Provide the (X, Y) coordinate of the cell's center where the given text is located.  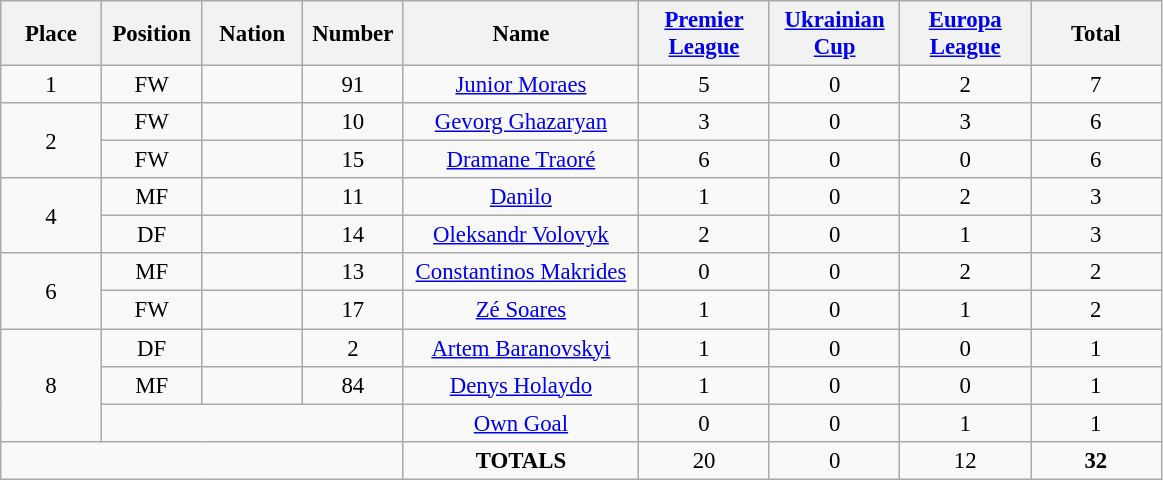
11 (354, 197)
Junior Moraes (521, 85)
Constantinos Makrides (521, 273)
10 (354, 122)
15 (354, 160)
TOTALS (521, 460)
Nation (252, 34)
Position (152, 34)
Own Goal (521, 423)
Danilo (521, 197)
Gevorg Ghazaryan (521, 122)
13 (354, 273)
32 (1096, 460)
Number (354, 34)
20 (704, 460)
Ukrainian Cup (834, 34)
Total (1096, 34)
14 (354, 235)
Premier League (704, 34)
91 (354, 85)
4 (52, 216)
Denys Holaydo (521, 385)
7 (1096, 85)
Dramane Traoré (521, 160)
5 (704, 85)
Name (521, 34)
Europa League (966, 34)
Oleksandr Volovyk (521, 235)
84 (354, 385)
8 (52, 386)
12 (966, 460)
Place (52, 34)
17 (354, 310)
Zé Soares (521, 310)
Artem Baranovskyi (521, 348)
